For the text-containing cell, return its midpoint in (x, y) coordinate format. 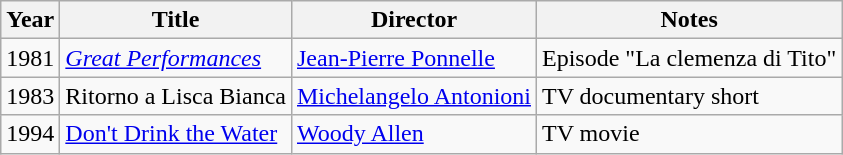
1994 (30, 134)
Ritorno a Lisca Bianca (176, 96)
Year (30, 20)
Michelangelo Antonioni (414, 96)
Don't Drink the Water (176, 134)
Title (176, 20)
Notes (690, 20)
Great Performances (176, 58)
TV documentary short (690, 96)
Jean-Pierre Ponnelle (414, 58)
Episode "La clemenza di Tito" (690, 58)
Woody Allen (414, 134)
1981 (30, 58)
TV movie (690, 134)
Director (414, 20)
1983 (30, 96)
